Output the (X, Y) coordinate of the center of the cell containing the given text.  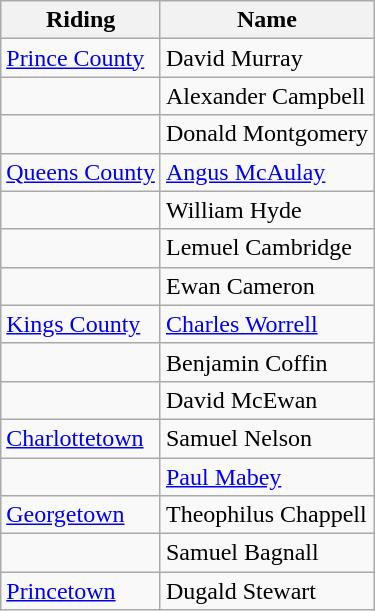
Angus McAulay (266, 172)
Samuel Nelson (266, 438)
Name (266, 20)
Princetown (81, 591)
Benjamin Coffin (266, 362)
Charlottetown (81, 438)
Prince County (81, 58)
Charles Worrell (266, 324)
David Murray (266, 58)
Samuel Bagnall (266, 553)
Paul Mabey (266, 477)
Riding (81, 20)
David McEwan (266, 400)
Georgetown (81, 515)
Theophilus Chappell (266, 515)
Donald Montgomery (266, 134)
Ewan Cameron (266, 286)
Dugald Stewart (266, 591)
Queens County (81, 172)
William Hyde (266, 210)
Lemuel Cambridge (266, 248)
Kings County (81, 324)
Alexander Campbell (266, 96)
